Extract the [x, y] coordinate from the center of the cell holding the provided text.  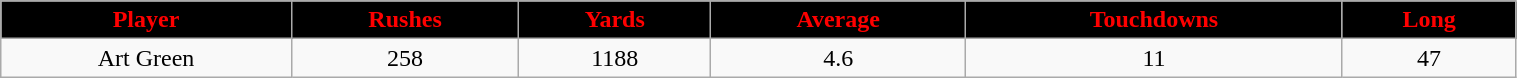
Touchdowns [1154, 20]
Rushes [405, 20]
Average [838, 20]
11 [1154, 58]
4.6 [838, 58]
Long [1429, 20]
1188 [615, 58]
Art Green [146, 58]
Player [146, 20]
47 [1429, 58]
258 [405, 58]
Yards [615, 20]
